Capture the cell that displays the provided text and extract its [X, Y] central coordinate. 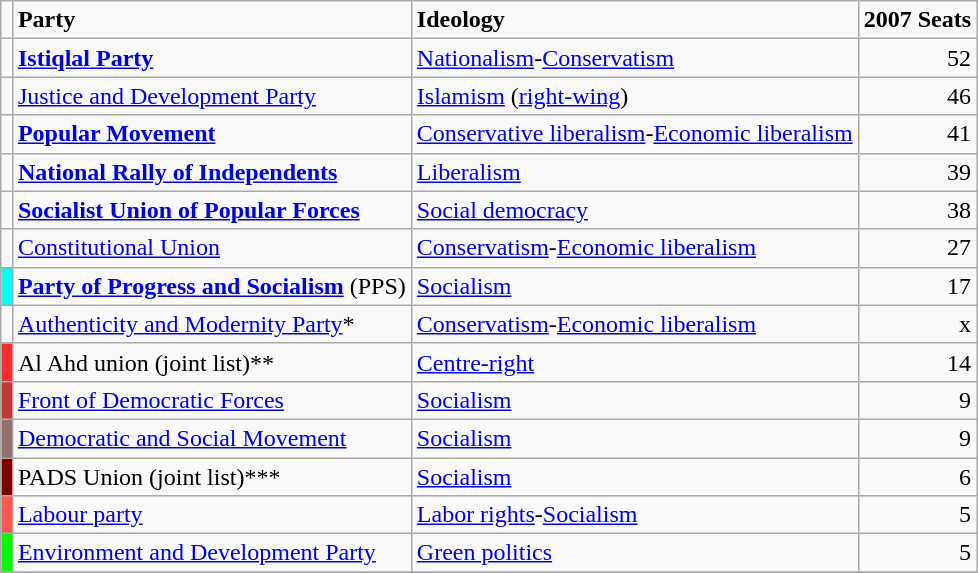
Party of Progress and Socialism (PPS) [212, 286]
6 [917, 477]
41 [917, 134]
Ideology [634, 20]
Green politics [634, 553]
Justice and Development Party [212, 96]
2007 Seats [917, 20]
Nationalism-Conservatism [634, 58]
17 [917, 286]
52 [917, 58]
x [917, 324]
27 [917, 248]
Authenticity and Modernity Party* [212, 324]
38 [917, 210]
Labor rights-Socialism [634, 515]
Constitutional Union [212, 248]
Istiqlal Party [212, 58]
39 [917, 172]
Front of Democratic Forces [212, 400]
Al Ahd union (joint list)** [212, 362]
Socialist Union of Popular Forces [212, 210]
Conservative liberalism-Economic liberalism [634, 134]
Democratic and Social Movement [212, 438]
Social democracy [634, 210]
46 [917, 96]
Party [212, 20]
Centre-right [634, 362]
14 [917, 362]
Liberalism [634, 172]
PADS Union (joint list)*** [212, 477]
Popular Movement [212, 134]
Labour party [212, 515]
National Rally of Independents [212, 172]
Islamism (right-wing) [634, 96]
Environment and Development Party [212, 553]
